Return [x, y] of the center of cell containing provided text 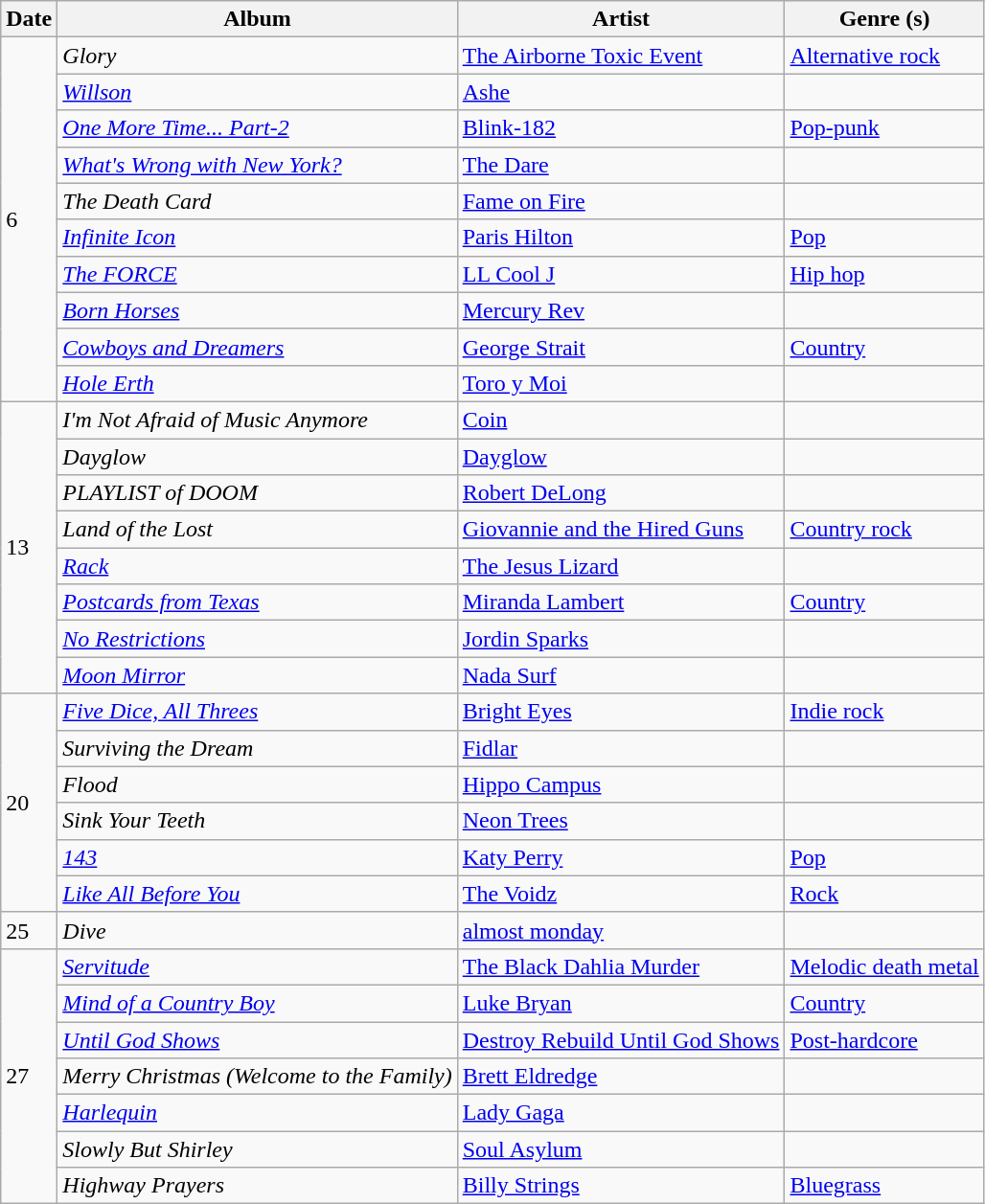
25 [29, 930]
Mind of a Country Boy [257, 1003]
George Strait [621, 347]
Alternative rock [884, 56]
Born Horses [257, 310]
Hippo Campus [621, 784]
Katy Perry [621, 857]
Hip hop [884, 274]
Bluegrass [884, 1186]
Destroy Rebuild Until God Shows [621, 1039]
Pop-punk [884, 128]
Nada Surf [621, 675]
Billy Strings [621, 1186]
The Death Card [257, 201]
Robert DeLong [621, 493]
Artist [621, 19]
Surviving the Dream [257, 748]
Harlequin [257, 1113]
Merry Christmas (Welcome to the Family) [257, 1077]
27 [29, 1076]
Hole Erth [257, 383]
Brett Eldredge [621, 1077]
Genre (s) [884, 19]
Melodic death metal [884, 966]
Indie rock [884, 712]
almost monday [621, 930]
Flood [257, 784]
Blink-182 [621, 128]
The Jesus Lizard [621, 566]
The Voidz [621, 894]
Jordin Sparks [621, 639]
Miranda Lambert [621, 602]
Five Dice, All Threes [257, 712]
Until God Shows [257, 1039]
Fidlar [621, 748]
Infinite Icon [257, 238]
The FORCE [257, 274]
Willson [257, 92]
Toro y Moi [621, 383]
Servitude [257, 966]
Bright Eyes [621, 712]
The Airborne Toxic Event [621, 56]
The Dare [621, 165]
Giovannie and the Hired Guns [621, 530]
20 [29, 803]
LL Cool J [621, 274]
The Black Dahlia Murder [621, 966]
Album [257, 19]
Moon Mirror [257, 675]
Ashe [621, 92]
Land of the Lost [257, 530]
6 [29, 220]
Soul Asylum [621, 1149]
No Restrictions [257, 639]
13 [29, 547]
Like All Before You [257, 894]
Lady Gaga [621, 1113]
I'm Not Afraid of Music Anymore [257, 420]
Slowly But Shirley [257, 1149]
Glory [257, 56]
Coin [621, 420]
Highway Prayers [257, 1186]
Rock [884, 894]
One More Time... Part-2 [257, 128]
Sink Your Teeth [257, 821]
Luke Bryan [621, 1003]
Date [29, 19]
Country rock [884, 530]
143 [257, 857]
Neon Trees [621, 821]
PLAYLIST of DOOM [257, 493]
What's Wrong with New York? [257, 165]
Paris Hilton [621, 238]
Dive [257, 930]
Cowboys and Dreamers [257, 347]
Postcards from Texas [257, 602]
Rack [257, 566]
Fame on Fire [621, 201]
Mercury Rev [621, 310]
Post-hardcore [884, 1039]
